Extract the [X, Y] coordinate from the center of the cell holding the provided text.  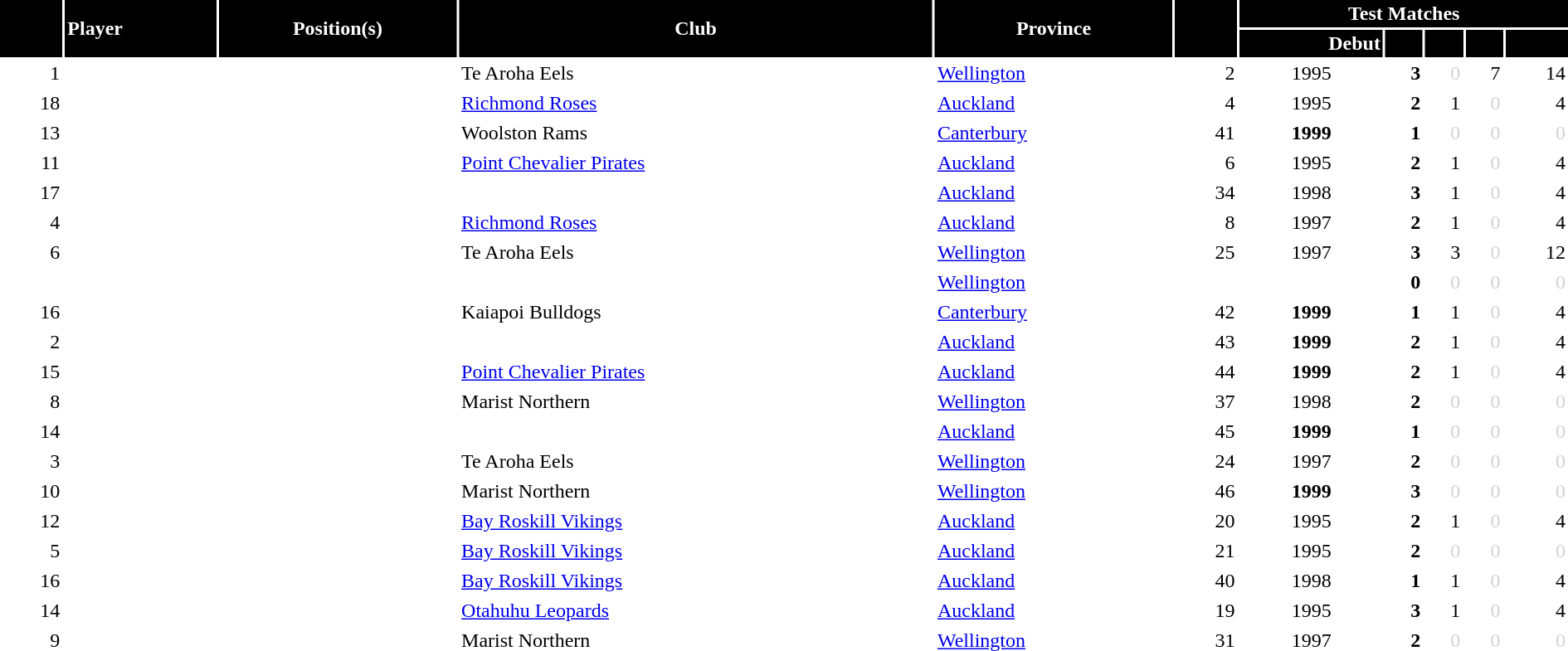
15 [32, 372]
Kaiapoi Bulldogs [695, 312]
Test Matches [1404, 13]
37 [1206, 401]
10 [32, 491]
24 [1206, 461]
13 [32, 133]
40 [1206, 581]
Club [695, 28]
11 [32, 163]
Debut [1311, 43]
5 [32, 551]
Player [140, 28]
Otahuhu Leopards [695, 610]
41 [1206, 133]
42 [1206, 312]
34 [1206, 192]
18 [32, 103]
43 [1206, 342]
Province [1054, 28]
21 [1206, 551]
20 [1206, 521]
17 [32, 192]
44 [1206, 372]
46 [1206, 491]
19 [1206, 610]
25 [1206, 252]
Position(s) [338, 28]
7 [1483, 73]
45 [1206, 431]
Woolston Rams [695, 133]
